Capture the cell that displays the provided text and extract its (x, y) central coordinate. 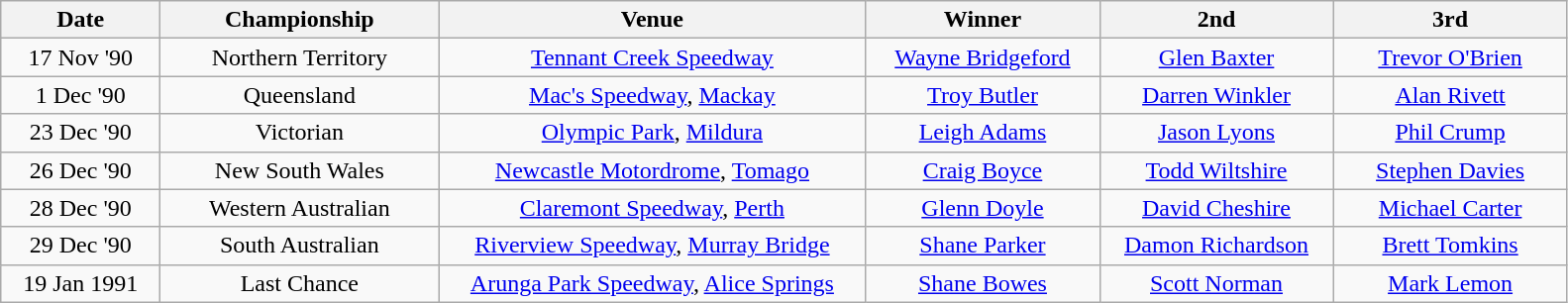
Scott Norman (1216, 283)
Queensland (299, 95)
Troy Butler (983, 95)
2nd (1216, 20)
Jason Lyons (1216, 133)
Western Australian (299, 208)
South Australian (299, 246)
Venue (652, 20)
Date (81, 20)
Mark Lemon (1450, 283)
Glenn Doyle (983, 208)
David Cheshire (1216, 208)
Winner (983, 20)
Todd Wiltshire (1216, 170)
Trevor O'Brien (1450, 57)
Phil Crump (1450, 133)
Alan Rivett (1450, 95)
Claremont Speedway, Perth (652, 208)
Championship (299, 20)
Shane Bowes (983, 283)
Shane Parker (983, 246)
Northern Territory (299, 57)
Damon Richardson (1216, 246)
Wayne Bridgeford (983, 57)
Newcastle Motordrome, Tomago (652, 170)
Leigh Adams (983, 133)
17 Nov '90 (81, 57)
29 Dec '90 (81, 246)
Michael Carter (1450, 208)
19 Jan 1991 (81, 283)
Craig Boyce (983, 170)
3rd (1450, 20)
Mac's Speedway, Mackay (652, 95)
26 Dec '90 (81, 170)
Arunga Park Speedway, Alice Springs (652, 283)
28 Dec '90 (81, 208)
23 Dec '90 (81, 133)
Tennant Creek Speedway (652, 57)
Brett Tomkins (1450, 246)
Stephen Davies (1450, 170)
Riverview Speedway, Murray Bridge (652, 246)
1 Dec '90 (81, 95)
Glen Baxter (1216, 57)
Victorian (299, 133)
Olympic Park, Mildura (652, 133)
Darren Winkler (1216, 95)
Last Chance (299, 283)
New South Wales (299, 170)
